Scan for the cell matching the given text and deliver its (x, y) coordinate at center. 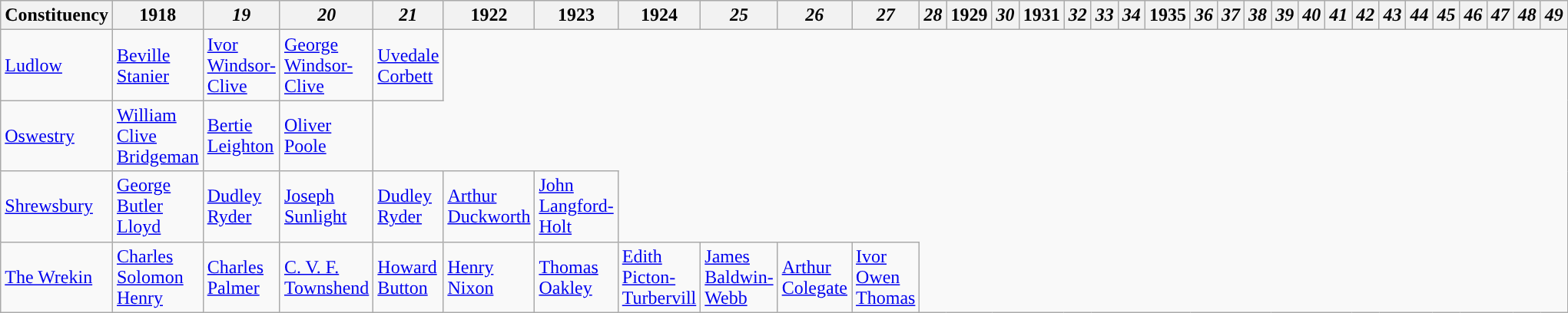
28 (933, 15)
21 (409, 15)
48 (1527, 15)
1923 (576, 15)
Charles Palmer (241, 277)
William Clive Bridgeman (157, 136)
Charles Solomon Henry (157, 277)
38 (1258, 15)
Howard Button (409, 277)
Joseph Sunlight (326, 206)
Ivor Windsor-Clive (241, 65)
39 (1285, 15)
Thomas Oakley (576, 277)
Arthur Duckworth (489, 206)
41 (1338, 15)
19 (241, 15)
George Windsor-Clive (326, 65)
43 (1392, 15)
James Baldwin-Webb (739, 277)
42 (1366, 15)
37 (1231, 15)
1922 (489, 15)
1924 (659, 15)
47 (1500, 15)
C. V. F. Townshend (326, 277)
46 (1474, 15)
Edith Picton-Turbervill (659, 277)
Oliver Poole (326, 136)
Ludlow (57, 65)
Arthur Colegate (814, 277)
25 (739, 15)
The Wrekin (57, 277)
32 (1077, 15)
30 (1005, 15)
George Butler Lloyd (157, 206)
45 (1446, 15)
20 (326, 15)
49 (1553, 15)
26 (814, 15)
Shrewsbury (57, 206)
34 (1131, 15)
Henry Nixon (489, 277)
Ivor Owen Thomas (886, 277)
Uvedale Corbett (409, 65)
1929 (970, 15)
Oswestry (57, 136)
44 (1420, 15)
1918 (157, 15)
Bertie Leighton (241, 136)
1931 (1042, 15)
36 (1203, 15)
40 (1312, 15)
1935 (1168, 15)
Beville Stanier (157, 65)
John Langford-Holt (576, 206)
Constituency (57, 15)
33 (1105, 15)
27 (886, 15)
